For the text-containing cell, return its midpoint in (x, y) coordinate format. 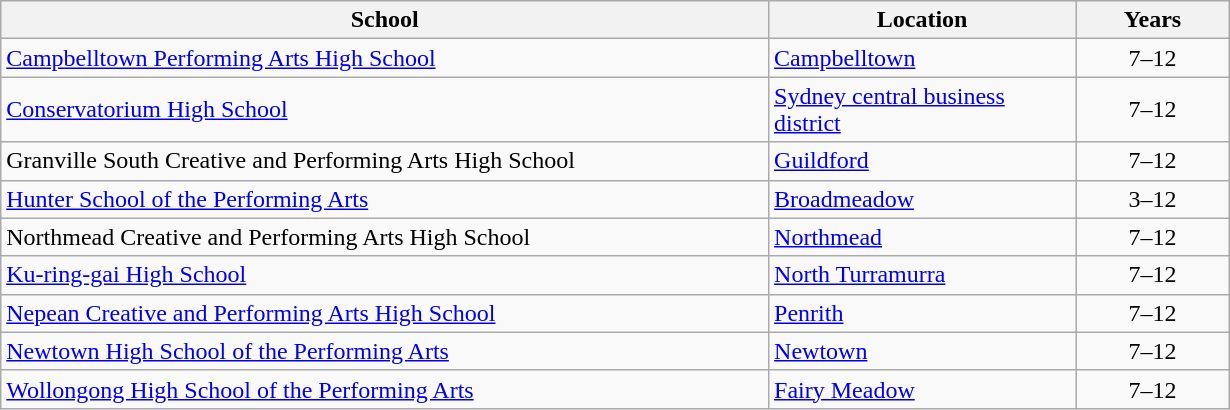
Fairy Meadow (922, 389)
Campbelltown (922, 58)
Newtown (922, 351)
Broadmeadow (922, 199)
Guildford (922, 161)
Years (1153, 20)
3–12 (1153, 199)
Penrith (922, 313)
Newtown High School of the Performing Arts (385, 351)
Wollongong High School of the Performing Arts (385, 389)
School (385, 20)
Granville South Creative and Performing Arts High School (385, 161)
Northmead (922, 237)
Hunter School of the Performing Arts (385, 199)
Conservatorium High School (385, 110)
Location (922, 20)
Nepean Creative and Performing Arts High School (385, 313)
Sydney central business district (922, 110)
Northmead Creative and Performing Arts High School (385, 237)
Campbelltown Performing Arts High School (385, 58)
Ku-ring-gai High School (385, 275)
North Turramurra (922, 275)
